Find where the given text appears and provide that cell's center as [x, y] coordinate. 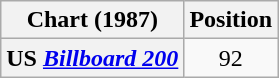
Position [231, 20]
92 [231, 58]
Chart (1987) [92, 20]
US Billboard 200 [92, 58]
